Locate the cell with the specified text and output its [x, y] center coordinate. 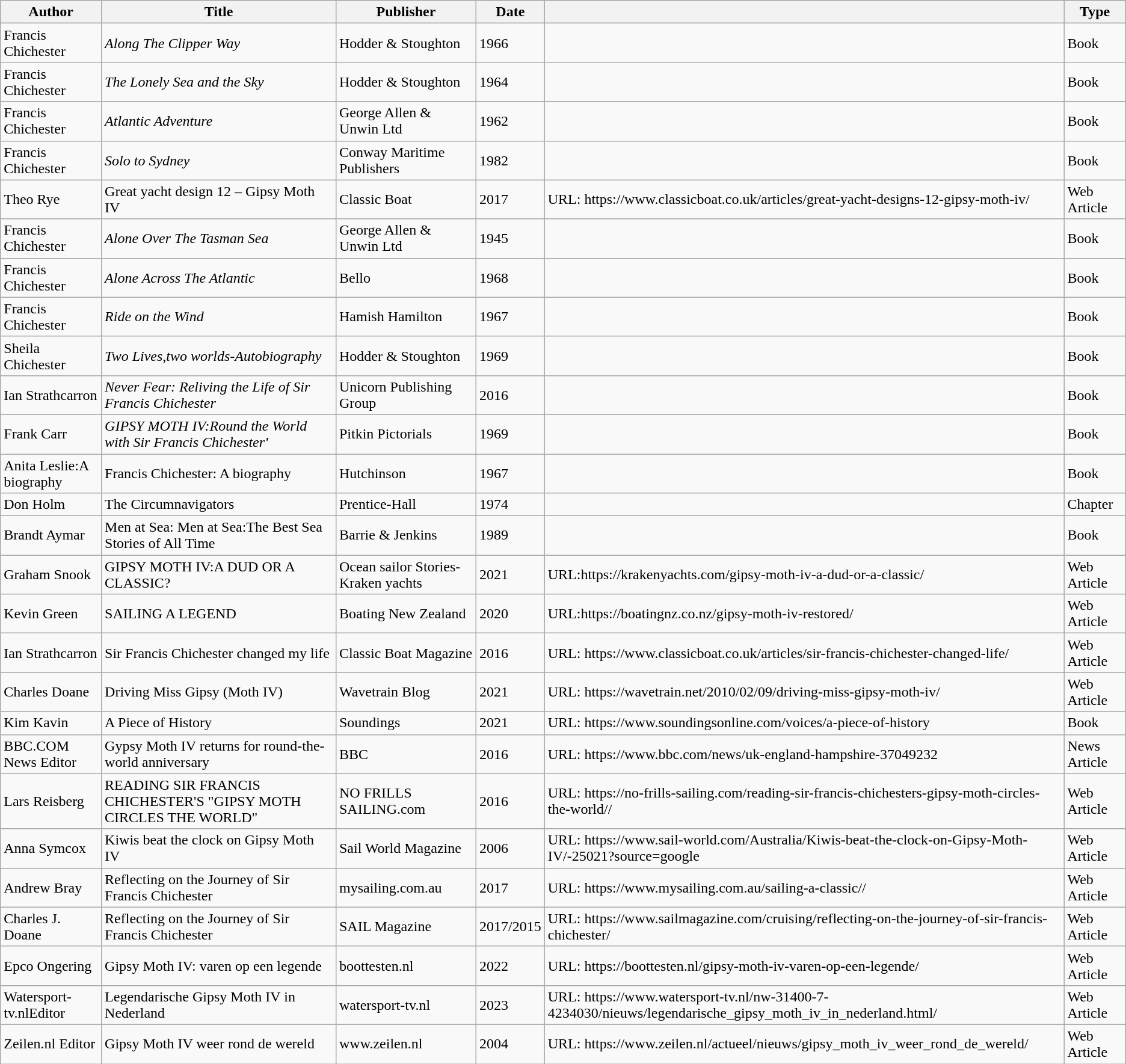
Ocean sailor Stories-Kraken yachts [405, 575]
2006 [510, 848]
mysailing.com.au [405, 888]
Boating New Zealand [405, 613]
URL: https://www.zeilen.nl/actueel/nieuws/gipsy_moth_iv_weer_rond_de_wereld/ [804, 1044]
URL: https://www.watersport-tv.nl/nw-31400-7-4234030/nieuws/legendarische_gipsy_moth_iv_in_nederland.html/ [804, 1004]
Driving Miss Gipsy (Moth IV) [219, 692]
Soundings [405, 723]
Watersport-tv.nlEditor [51, 1004]
1974 [510, 505]
Frank Carr [51, 434]
Don Holm [51, 505]
Sail World Magazine [405, 848]
Lars Reisberg [51, 801]
watersport-tv.nl [405, 1004]
GIPSY MOTH IV:A DUD OR A CLASSIC? [219, 575]
1964 [510, 82]
Date [510, 12]
Gipsy Moth IV: varen op een legende [219, 966]
Barrie & Jenkins [405, 535]
URL: https://www.classicboat.co.uk/articles/sir-francis-chichester-changed-life/ [804, 653]
1968 [510, 278]
Classic Boat [405, 200]
URL: https://www.bbc.com/news/uk-england-hampshire-37049232 [804, 754]
2023 [510, 1004]
URL: https://wavetrain.net/2010/02/09/driving-miss-gipsy-moth-iv/ [804, 692]
2020 [510, 613]
1982 [510, 160]
Sir Francis Chichester changed my life [219, 653]
Author [51, 12]
Ride on the Wind [219, 316]
Pitkin Pictorials [405, 434]
URL: https://www.classicboat.co.uk/articles/great-yacht-designs-12-gipsy-moth-iv/ [804, 200]
Kiwis beat the clock on Gipsy Moth IV [219, 848]
1962 [510, 121]
Two Lives,two worlds-Autobiography [219, 356]
Epco Ongering [51, 966]
Charles J. Doane [51, 926]
Classic Boat Magazine [405, 653]
Atlantic Adventure [219, 121]
Alone Over The Tasman Sea [219, 238]
News Article [1095, 754]
Anita Leslie:A biography [51, 473]
Alone Across The Atlantic [219, 278]
Andrew Bray [51, 888]
Kevin Green [51, 613]
Publisher [405, 12]
URL: https://www.soundingsonline.com/voices/a-piece-of-history [804, 723]
Sheila Chichester [51, 356]
Francis Chichester: A biography [219, 473]
Zeilen.nl Editor [51, 1044]
Gypsy Moth IV returns for round-the-world anniversary [219, 754]
2022 [510, 966]
1966 [510, 43]
Title [219, 12]
BBC [405, 754]
URL: https://www.sailmagazine.com/cruising/reflecting-on-the-journey-of-sir-francis-chichester/ [804, 926]
Chapter [1095, 505]
SAILING A LEGEND [219, 613]
URL:https://boatingnz.co.nz/gipsy-moth-iv-restored/ [804, 613]
Kim Kavin [51, 723]
1945 [510, 238]
Prentice-Hall [405, 505]
Unicorn Publishing Group [405, 395]
Solo to Sydney [219, 160]
Charles Doane [51, 692]
Men at Sea: Men at Sea:The Best Sea Stories of All Time [219, 535]
Anna Symcox [51, 848]
Never Fear: Reliving the Life of Sir Francis Chichester [219, 395]
Brandt Aymar [51, 535]
www.zeilen.nl [405, 1044]
Along The Clipper Way [219, 43]
Theo Rye [51, 200]
URL: https://www.sail-world.com/Australia/Kiwis-beat-the-clock-on-Gipsy-Moth-IV/-25021?source=google [804, 848]
Wavetrain Blog [405, 692]
The Circumnavigators [219, 505]
NO FRILLS SAILING.com [405, 801]
BBC.COM News Editor [51, 754]
GIPSY MOTH IV:Round the World with Sir Francis Chichester' [219, 434]
Hamish Hamilton [405, 316]
Conway Maritime Publishers [405, 160]
Great yacht design 12 – Gipsy Moth IV [219, 200]
URL: https://no-frills-sailing.com/reading-sir-francis-chichesters-gipsy-moth-circles-the-world// [804, 801]
Gipsy Moth IV weer rond de wereld [219, 1044]
SAIL Magazine [405, 926]
2004 [510, 1044]
2017/2015 [510, 926]
Type [1095, 12]
URL:https://krakenyachts.com/gipsy-moth-iv-a-dud-or-a-classic/ [804, 575]
Legendarische Gipsy Moth IV in Nederland [219, 1004]
Hutchinson [405, 473]
Graham Snook [51, 575]
URL: https://www.mysailing.com.au/sailing-a-classic// [804, 888]
Bello [405, 278]
boottesten.nl [405, 966]
A Piece of History [219, 723]
The Lonely Sea and the Sky [219, 82]
1989 [510, 535]
URL: https://boottesten.nl/gipsy-moth-iv-varen-op-een-legende/ [804, 966]
READING SIR FRANCIS CHICHESTER'S "GIPSY MOTH CIRCLES THE WORLD" [219, 801]
